Search for the cell housing the specified text and yield its (x, y) center coordinate. 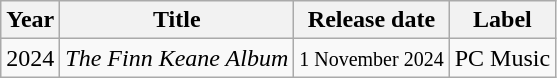
Label (502, 20)
1 November 2024 (372, 58)
Release date (372, 20)
Title (177, 20)
PC Music (502, 58)
Year (30, 20)
2024 (30, 58)
The Finn Keane Album (177, 58)
